Capture the cell that displays the provided text and extract its (X, Y) central coordinate. 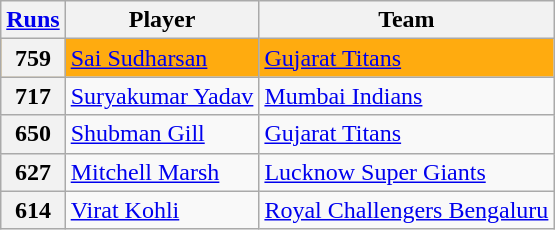
759 (33, 58)
Mitchell Marsh (162, 172)
Team (406, 20)
Shubman Gill (162, 134)
Suryakumar Yadav (162, 96)
Mumbai Indians (406, 96)
Sai Sudharsan (162, 58)
Royal Challengers Bengaluru (406, 210)
Player (162, 20)
614 (33, 210)
627 (33, 172)
Runs (33, 20)
Virat Kohli (162, 210)
717 (33, 96)
Lucknow Super Giants (406, 172)
650 (33, 134)
